Scan for the cell matching the given text and deliver its (x, y) coordinate at center. 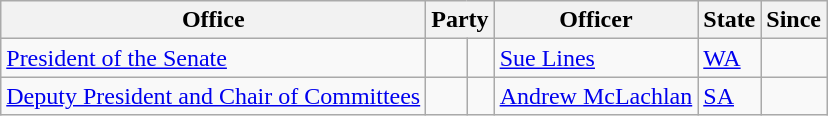
WA (730, 58)
Office (214, 20)
SA (730, 96)
Andrew McLachlan (596, 96)
President of the Senate (214, 58)
Deputy President and Chair of Committees (214, 96)
Since (794, 20)
Officer (596, 20)
Sue Lines (596, 58)
State (730, 20)
Party (460, 20)
